Capture the cell that displays the provided text and extract its (X, Y) central coordinate. 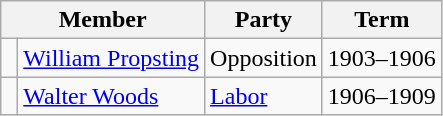
William Propsting (112, 58)
1906–1909 (382, 96)
Term (382, 20)
Opposition (264, 58)
1903–1906 (382, 58)
Party (264, 20)
Walter Woods (112, 96)
Labor (264, 96)
Member (103, 20)
